Find where the given text appears and provide that cell's center as [X, Y] coordinate. 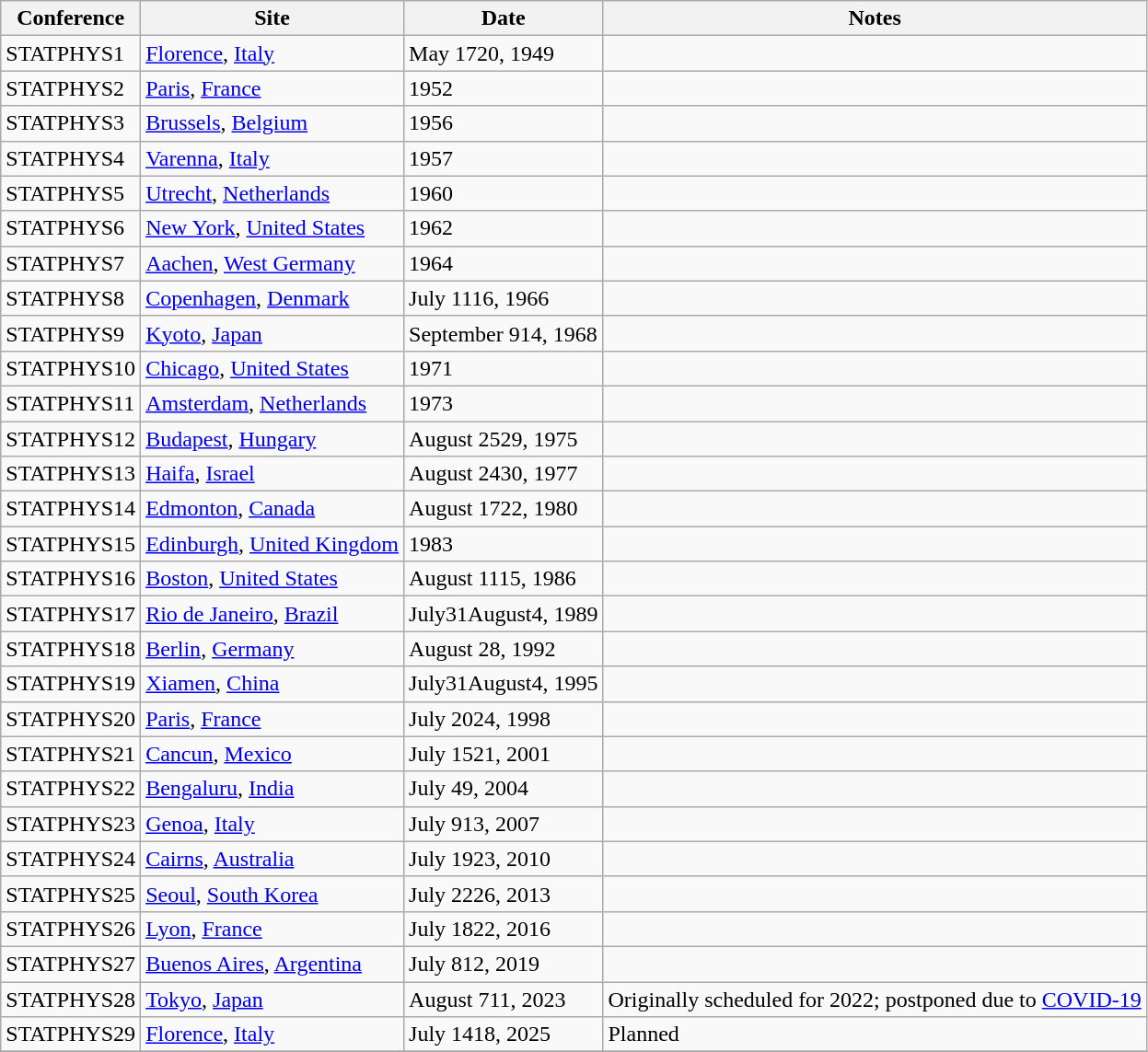
STATPHYS29 [71, 1035]
STATPHYS8 [71, 298]
Budapest, Hungary [273, 439]
Boston, United States [273, 579]
Copenhagen, Denmark [273, 298]
Site [273, 18]
STATPHYS1 [71, 53]
July 1521, 2001 [504, 754]
July31August4, 1989 [504, 614]
July 1418, 2025 [504, 1035]
STATPHYS11 [71, 403]
STATPHYS4 [71, 158]
May 1720, 1949 [504, 53]
Tokyo, Japan [273, 999]
1973 [504, 403]
Xiamen, China [273, 684]
Haifa, Israel [273, 474]
STATPHYS20 [71, 719]
STATPHYS21 [71, 754]
Buenos Aires, Argentina [273, 964]
Cairns, Australia [273, 859]
August 2430, 1977 [504, 474]
Varenna, Italy [273, 158]
1962 [504, 228]
Bengaluru, India [273, 789]
STATPHYS6 [71, 228]
Cancun, Mexico [273, 754]
July 2024, 1998 [504, 719]
1983 [504, 544]
STATPHYS18 [71, 649]
STATPHYS16 [71, 579]
1964 [504, 263]
August 2529, 1975 [504, 439]
Planned [875, 1035]
STATPHYS25 [71, 894]
STATPHYS3 [71, 123]
1971 [504, 368]
July31August4, 1995 [504, 684]
STATPHYS13 [71, 474]
Notes [875, 18]
STATPHYS2 [71, 88]
Berlin, Germany [273, 649]
Rio de Janeiro, Brazil [273, 614]
STATPHYS24 [71, 859]
Conference [71, 18]
July 49, 2004 [504, 789]
STATPHYS19 [71, 684]
July 1822, 2016 [504, 929]
STATPHYS15 [71, 544]
August 1115, 1986 [504, 579]
July 913, 2007 [504, 824]
STATPHYS12 [71, 439]
STATPHYS17 [71, 614]
Edinburgh, United Kingdom [273, 544]
August 1722, 1980 [504, 509]
Utrecht, Netherlands [273, 193]
August 711, 2023 [504, 999]
STATPHYS5 [71, 193]
STATPHYS23 [71, 824]
STATPHYS27 [71, 964]
Date [504, 18]
Aachen, West Germany [273, 263]
STATPHYS22 [71, 789]
STATPHYS7 [71, 263]
New York, United States [273, 228]
July 2226, 2013 [504, 894]
1960 [504, 193]
1952 [504, 88]
August 28, 1992 [504, 649]
July 812, 2019 [504, 964]
STATPHYS9 [71, 333]
July 1116, 1966 [504, 298]
1956 [504, 123]
STATPHYS26 [71, 929]
Amsterdam, Netherlands [273, 403]
Edmonton, Canada [273, 509]
Kyoto, Japan [273, 333]
Seoul, South Korea [273, 894]
STATPHYS10 [71, 368]
Lyon, France [273, 929]
Genoa, Italy [273, 824]
Chicago, United States [273, 368]
STATPHYS28 [71, 999]
Originally scheduled for 2022; postponed due to COVID-19 [875, 999]
Brussels, Belgium [273, 123]
STATPHYS14 [71, 509]
1957 [504, 158]
July 1923, 2010 [504, 859]
September 914, 1968 [504, 333]
